Capture the cell that displays the provided text and extract its [X, Y] central coordinate. 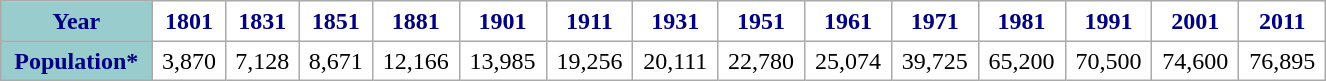
1971 [934, 21]
1881 [416, 21]
70,500 [1108, 61]
1991 [1108, 21]
1901 [502, 21]
13,985 [502, 61]
76,895 [1282, 61]
39,725 [934, 61]
2011 [1282, 21]
19,256 [590, 61]
1911 [590, 21]
1931 [676, 21]
1851 [336, 21]
1981 [1022, 21]
1831 [262, 21]
Population* [76, 61]
Year [76, 21]
20,111 [676, 61]
3,870 [188, 61]
8,671 [336, 61]
2001 [1196, 21]
1801 [188, 21]
25,074 [848, 61]
1961 [848, 21]
65,200 [1022, 61]
7,128 [262, 61]
12,166 [416, 61]
1951 [762, 21]
74,600 [1196, 61]
22,780 [762, 61]
